Provide the [X, Y] coordinate of the cell's center where the given text is located.  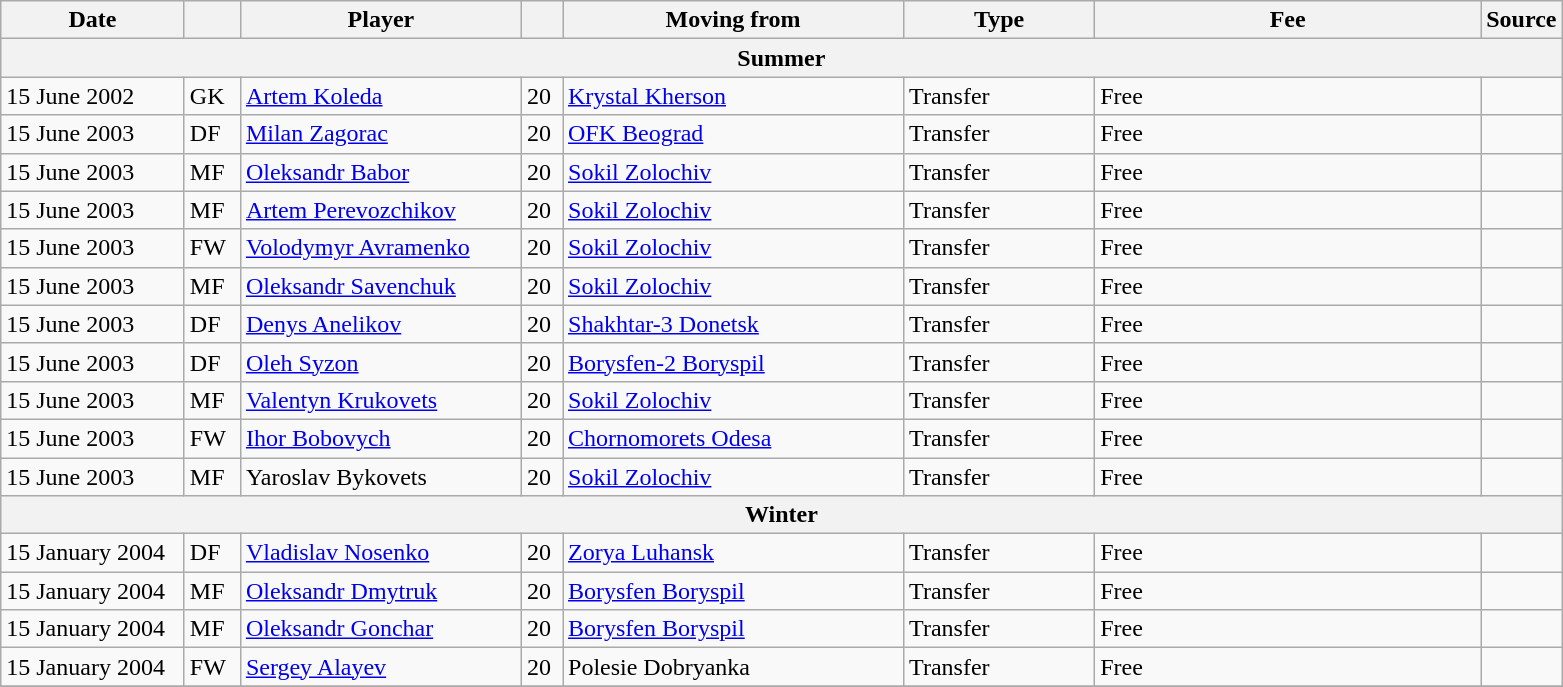
Player [380, 20]
Denys Anelikov [380, 324]
Sergey Alayev [380, 667]
Valentyn Krukovets [380, 400]
Winter [782, 515]
Polesie Dobryanka [732, 667]
Yaroslav Bykovets [380, 477]
Oleksandr Babor [380, 172]
Zorya Luhansk [732, 553]
Borysfen-2 Boryspil [732, 362]
Artem Perevozchikov [380, 210]
Summer [782, 58]
Date [93, 20]
Ihor Bobovych [380, 438]
Milan Zagorac [380, 134]
Oleksandr Dmytruk [380, 591]
OFK Beograd [732, 134]
Type [1000, 20]
Fee [1288, 20]
Oleh Syzon [380, 362]
Chornomorets Odesa [732, 438]
GK [212, 96]
Volodymyr Avramenko [380, 248]
Krystal Kherson [732, 96]
Artem Koleda [380, 96]
Source [1522, 20]
Shakhtar-3 Donetsk [732, 324]
Vladislav Nosenko [380, 553]
Oleksandr Savenchuk [380, 286]
15 June 2002 [93, 96]
Moving from [732, 20]
Oleksandr Gonchar [380, 629]
